Determine the (X, Y) coordinate at the center of the cell enclosing the given text.  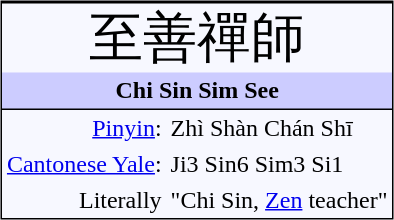
至善禪師 (197, 37)
Ji3 Sin6 Sim3 Si1 (279, 164)
Pinyin: (84, 128)
Cantonese Yale: (84, 164)
"Chi Sin, Zen teacher" (279, 200)
Chi Sin Sim See (197, 91)
Literally (84, 200)
Zhì Shàn Chán Shī (279, 128)
